For the text-containing cell, return its midpoint in (x, y) coordinate format. 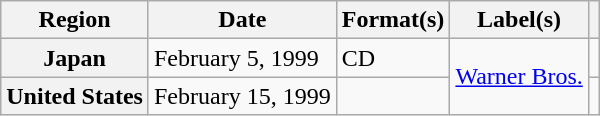
Warner Bros. (519, 77)
Label(s) (519, 20)
United States (75, 96)
CD (393, 58)
Region (75, 20)
Format(s) (393, 20)
Japan (75, 58)
February 5, 1999 (242, 58)
Date (242, 20)
February 15, 1999 (242, 96)
